Return the [x, y] coordinate for the center point of the cell that contains the specified text.  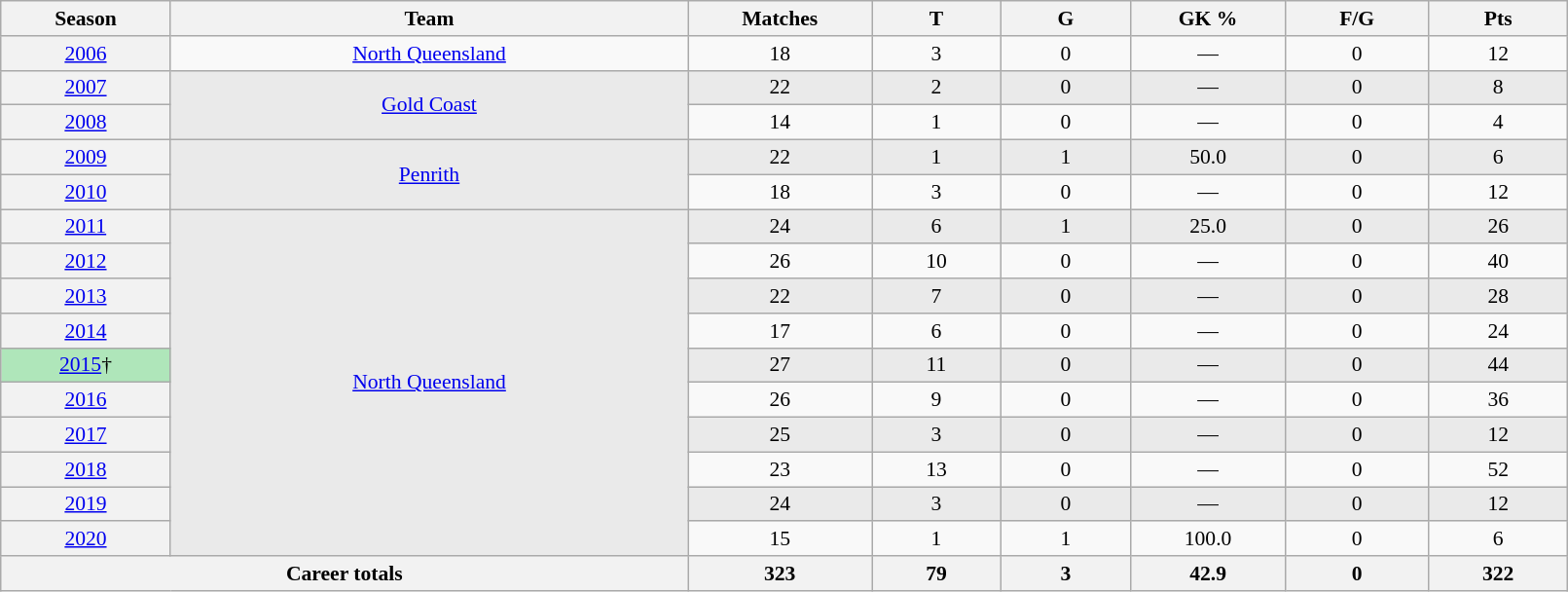
14 [781, 123]
Matches [781, 18]
323 [781, 573]
2011 [86, 227]
T [936, 18]
2016 [86, 400]
25.0 [1207, 227]
10 [936, 262]
50.0 [1207, 158]
42.9 [1207, 573]
2020 [86, 539]
G [1065, 18]
44 [1499, 365]
Penrith [429, 175]
28 [1499, 296]
GK % [1207, 18]
40 [1499, 262]
2006 [86, 54]
23 [781, 469]
79 [936, 573]
F/G [1357, 18]
2015† [86, 365]
2018 [86, 469]
8 [1499, 88]
322 [1499, 573]
2007 [86, 88]
13 [936, 469]
25 [781, 435]
2017 [86, 435]
Career totals [345, 573]
2008 [86, 123]
9 [936, 400]
Season [86, 18]
2 [936, 88]
7 [936, 296]
Gold Coast [429, 105]
2013 [86, 296]
2010 [86, 192]
Team [429, 18]
27 [781, 365]
2019 [86, 504]
36 [1499, 400]
2012 [86, 262]
11 [936, 365]
15 [781, 539]
2014 [86, 331]
2009 [86, 158]
Pts [1499, 18]
100.0 [1207, 539]
52 [1499, 469]
17 [781, 331]
4 [1499, 123]
